Return the (x, y) coordinate for the center point of the cell that contains the specified text.  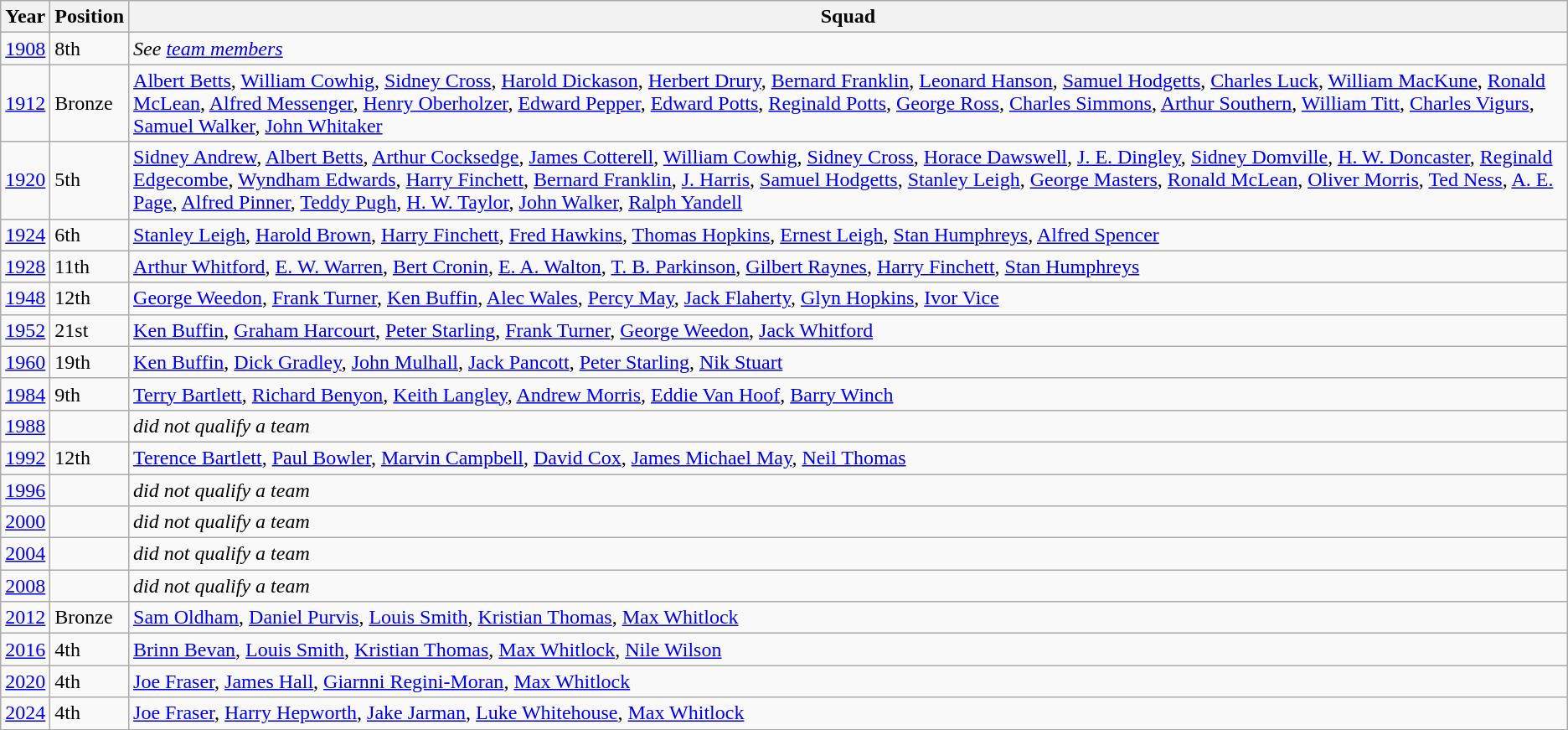
Ken Buffin, Dick Gradley, John Mulhall, Jack Pancott, Peter Starling, Nik Stuart (848, 362)
Brinn Bevan, Louis Smith, Kristian Thomas, Max Whitlock, Nile Wilson (848, 650)
6th (90, 235)
8th (90, 49)
1924 (25, 235)
Arthur Whitford, E. W. Warren, Bert Cronin, E. A. Walton, T. B. Parkinson, Gilbert Raynes, Harry Finchett, Stan Humphreys (848, 267)
George Weedon, Frank Turner, Ken Buffin, Alec Wales, Percy May, Jack Flaherty, Glyn Hopkins, Ivor Vice (848, 298)
2004 (25, 554)
2020 (25, 681)
Ken Buffin, Graham Harcourt, Peter Starling, Frank Turner, George Weedon, Jack Whitford (848, 330)
1928 (25, 267)
Joe Fraser, James Hall, Giarnni Regini-Moran, Max Whitlock (848, 681)
2016 (25, 650)
Position (90, 17)
1996 (25, 490)
Year (25, 17)
Terence Bartlett, Paul Bowler, Marvin Campbell, David Cox, James Michael May, Neil Thomas (848, 458)
1920 (25, 180)
21st (90, 330)
Sam Oldham, Daniel Purvis, Louis Smith, Kristian Thomas, Max Whitlock (848, 618)
2000 (25, 522)
See team members (848, 49)
2024 (25, 713)
1992 (25, 458)
1988 (25, 426)
1984 (25, 394)
2012 (25, 618)
Joe Fraser, Harry Hepworth, Jake Jarman, Luke Whitehouse, Max Whitlock (848, 713)
1960 (25, 362)
1908 (25, 49)
19th (90, 362)
1912 (25, 103)
5th (90, 180)
Squad (848, 17)
Stanley Leigh, Harold Brown, Harry Finchett, Fred Hawkins, Thomas Hopkins, Ernest Leigh, Stan Humphreys, Alfred Spencer (848, 235)
9th (90, 394)
11th (90, 267)
1948 (25, 298)
1952 (25, 330)
Terry Bartlett, Richard Benyon, Keith Langley, Andrew Morris, Eddie Van Hoof, Barry Winch (848, 394)
2008 (25, 586)
